Provide the [X, Y] coordinate of the cell's center where the given text is located.  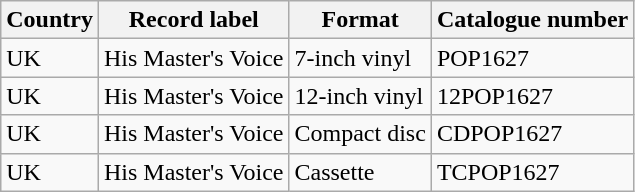
CDPOP1627 [532, 134]
Catalogue number [532, 20]
Cassette [360, 172]
12POP1627 [532, 96]
Format [360, 20]
POP1627 [532, 58]
7-inch vinyl [360, 58]
Record label [193, 20]
Compact disc [360, 134]
Country [50, 20]
TCPOP1627 [532, 172]
12-inch vinyl [360, 96]
